Detect which cell encompasses the target text, then output its (X, Y) center coordinate. 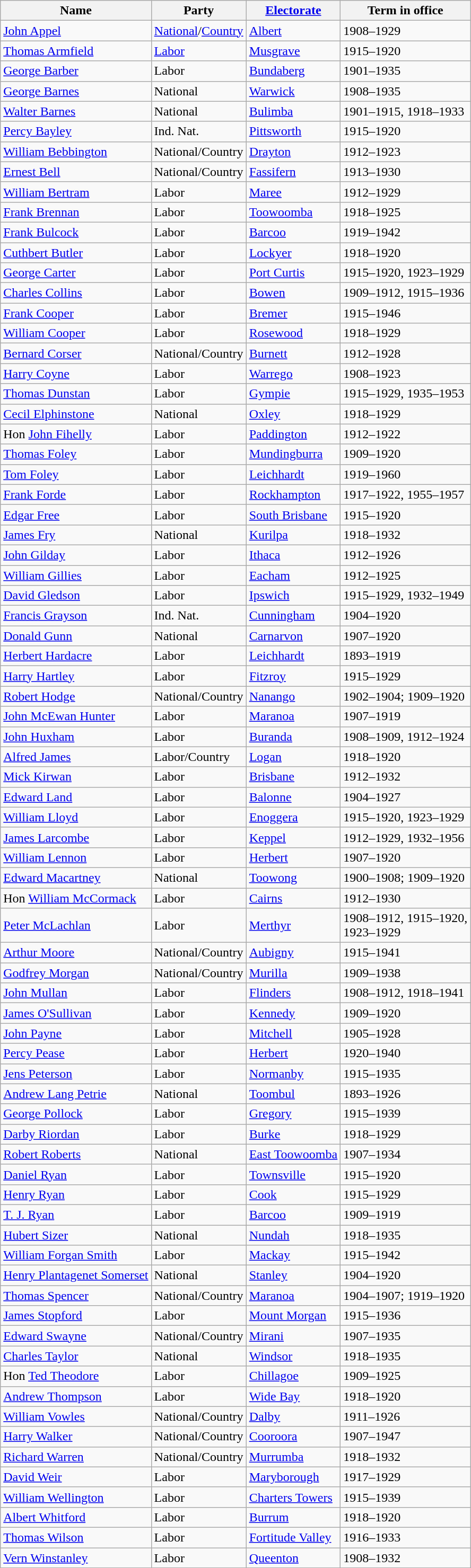
Andrew Thompson (76, 1396)
William Lloyd (76, 817)
1893–1926 (405, 1094)
Warwick (293, 91)
James Larcombe (76, 837)
Carnarvon (293, 636)
Toombul (293, 1094)
Herbert Hardacre (76, 656)
Robert Roberts (76, 1154)
T. J. Ryan (76, 1215)
Hon John Fihelly (76, 434)
Rosewood (293, 333)
Mitchell (293, 1033)
Bernard Corser (76, 353)
1920–1940 (405, 1053)
1909–1938 (405, 973)
Bremer (293, 313)
Harry Hartley (76, 676)
George Barber (76, 71)
Hon William McCormack (76, 898)
1908–1912, 1915–1920,1923–1929 (405, 925)
George Carter (76, 273)
Percy Bayley (76, 131)
William Vowles (76, 1416)
James Stopford (76, 1316)
1912–1922 (405, 434)
Labor/Country (198, 757)
Alfred James (76, 757)
South Brisbane (293, 515)
Musgrave (293, 51)
Burke (293, 1134)
Balonne (293, 797)
John McEwan Hunter (76, 716)
Wide Bay (293, 1396)
Hubert Sizer (76, 1235)
Rockhampton (293, 494)
Cooroora (293, 1437)
Donald Gunn (76, 636)
1919–1960 (405, 474)
Percy Pease (76, 1053)
Frank Bulcock (76, 232)
Walter Barnes (76, 111)
Burnett (293, 353)
Godfrey Morgan (76, 973)
Brisbane (293, 777)
Oxley (293, 414)
John Mullan (76, 993)
Albert (293, 31)
1908–1923 (405, 374)
1916–1933 (405, 1537)
Cecil Elphinstone (76, 414)
James Fry (76, 535)
Edward Swayne (76, 1336)
Arthur Moore (76, 953)
Dalby (293, 1416)
1902–1904; 1909–1920 (405, 696)
1908–1909, 1912–1924 (405, 737)
Mackay (293, 1255)
Lockyer (293, 253)
1908–1912, 1918–1941 (405, 993)
1900–1908; 1909–1920 (405, 878)
Charles Collins (76, 293)
William Wellington (76, 1497)
1908–1935 (405, 91)
Name (76, 11)
Mundingburra (293, 454)
Ipswich (293, 596)
William Lennon (76, 857)
Burrum (293, 1517)
1915–1935 (405, 1074)
Enoggera (293, 817)
William Bebbington (76, 152)
1915–1942 (405, 1255)
Party (198, 11)
John Payne (76, 1033)
Jens Peterson (76, 1074)
1904–1907; 1919–1920 (405, 1296)
Vern Winstanley (76, 1557)
Paddington (293, 434)
Windsor (293, 1356)
Frank Cooper (76, 313)
William Bertram (76, 192)
Cuthbert Butler (76, 253)
1907–1947 (405, 1437)
Queenton (293, 1557)
William Gillies (76, 575)
Tom Foley (76, 474)
1908–1932 (405, 1557)
Albert Whitford (76, 1517)
Edward Land (76, 797)
1909–1919 (405, 1215)
1912–1929, 1932–1956 (405, 837)
1915–1929, 1932–1949 (405, 596)
Thomas Foley (76, 454)
Mick Kirwan (76, 777)
Harry Walker (76, 1437)
Maryborough (293, 1477)
Buranda (293, 737)
Port Curtis (293, 273)
1918–1925 (405, 212)
Charters Towers (293, 1497)
Chillagoe (293, 1376)
1907–1919 (405, 716)
1913–1930 (405, 172)
William Cooper (76, 333)
Ernest Bell (76, 172)
Andrew Lang Petrie (76, 1094)
Thomas Spencer (76, 1296)
Bowen (293, 293)
Harry Coyne (76, 374)
John Gilday (76, 555)
Henry Ryan (76, 1194)
1907–1935 (405, 1336)
Pittsworth (293, 131)
Kurilpa (293, 535)
Aubigny (293, 953)
Henry Plantagenet Somerset (76, 1275)
1907–1934 (405, 1154)
Warrego (293, 374)
1893–1919 (405, 656)
David Gledson (76, 596)
Term in office (405, 11)
1909–1912, 1915–1936 (405, 293)
Hon Ted Theodore (76, 1376)
1919–1942 (405, 232)
1915–1929, 1935–1953 (405, 394)
1915–1946 (405, 313)
Thomas Armfield (76, 51)
1908–1929 (405, 31)
1917–1929 (405, 1477)
David Weir (76, 1477)
William Forgan Smith (76, 1255)
Eacham (293, 575)
1912–1928 (405, 353)
Logan (293, 757)
Edward Macartney (76, 878)
Fortitude Valley (293, 1537)
Stanley (293, 1275)
1911–1926 (405, 1416)
Bundaberg (293, 71)
Cunningham (293, 616)
1904–1927 (405, 797)
Cairns (293, 898)
Frank Brennan (76, 212)
Nundah (293, 1235)
Toowong (293, 878)
1912–1926 (405, 555)
Murrumba (293, 1457)
Normanby (293, 1074)
Nanango (293, 696)
Daniel Ryan (76, 1174)
Richard Warren (76, 1457)
1901–1935 (405, 71)
John Huxham (76, 737)
George Barnes (76, 91)
1915–1941 (405, 953)
Electorate (293, 11)
1912–1930 (405, 898)
Edgar Free (76, 515)
Flinders (293, 993)
John Appel (76, 31)
Fitzroy (293, 676)
Merthyr (293, 925)
Murilla (293, 973)
Francis Grayson (76, 616)
Fassifern (293, 172)
Gregory (293, 1114)
Toowoomba (293, 212)
1912–1925 (405, 575)
Keppel (293, 837)
1905–1928 (405, 1033)
1912–1932 (405, 777)
1909–1925 (405, 1376)
Mount Morgan (293, 1316)
Drayton (293, 152)
Frank Forde (76, 494)
1915–1936 (405, 1316)
Townsville (293, 1174)
Maree (293, 192)
1912–1929 (405, 192)
1912–1923 (405, 152)
East Toowoomba (293, 1154)
Thomas Dunstan (76, 394)
Cook (293, 1194)
Mirani (293, 1336)
Kennedy (293, 1013)
Robert Hodge (76, 696)
Peter McLachlan (76, 925)
Darby Riordan (76, 1134)
1901–1915, 1918–1933 (405, 111)
Gympie (293, 394)
George Pollock (76, 1114)
James O'Sullivan (76, 1013)
Charles Taylor (76, 1356)
1917–1922, 1955–1957 (405, 494)
Ithaca (293, 555)
Thomas Wilson (76, 1537)
Bulimba (293, 111)
